Search for the cell housing the specified text and yield its [x, y] center coordinate. 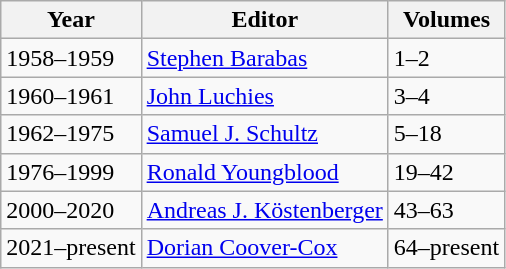
1–2 [446, 58]
Volumes [446, 20]
19–42 [446, 172]
Andreas J. Köstenberger [264, 210]
Dorian Coover-Cox [264, 248]
1962–1975 [71, 134]
1958–1959 [71, 58]
5–18 [446, 134]
John Luchies [264, 96]
2000–2020 [71, 210]
Samuel J. Schultz [264, 134]
1960–1961 [71, 96]
43–63 [446, 210]
1976–1999 [71, 172]
3–4 [446, 96]
Stephen Barabas [264, 58]
2021–present [71, 248]
Editor [264, 20]
Year [71, 20]
Ronald Youngblood [264, 172]
64–present [446, 248]
